Return the [X, Y] coordinate for the center point of the cell that contains the specified text.  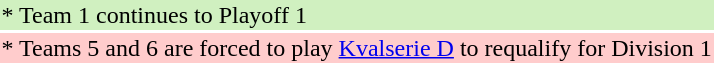
* Team 1 continues to Playoff 1 [356, 15]
* Teams 5 and 6 are forced to play Kvalserie D to requalify for Division 1 [356, 48]
